Find where the given text appears and provide that cell's center as [X, Y] coordinate. 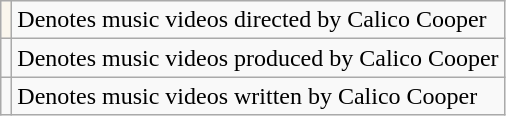
Denotes music videos directed by Calico Cooper [258, 20]
Denotes music videos produced by Calico Cooper [258, 58]
Denotes music videos written by Calico Cooper [258, 96]
